Scan for the cell matching the given text and deliver its (X, Y) coordinate at center. 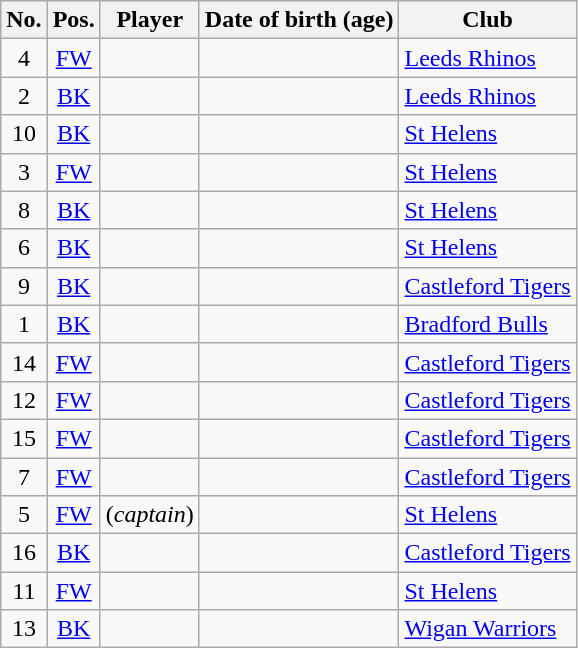
Wigan Warriors (488, 629)
15 (24, 438)
9 (24, 286)
2 (24, 96)
(captain) (150, 515)
12 (24, 400)
11 (24, 591)
Pos. (74, 20)
Date of birth (age) (299, 20)
1 (24, 324)
10 (24, 134)
3 (24, 172)
No. (24, 20)
13 (24, 629)
6 (24, 248)
16 (24, 553)
8 (24, 210)
Player (150, 20)
Bradford Bulls (488, 324)
14 (24, 362)
4 (24, 58)
Club (488, 20)
5 (24, 515)
7 (24, 477)
